Output the (x, y) coordinate of the center of the cell containing the given text.  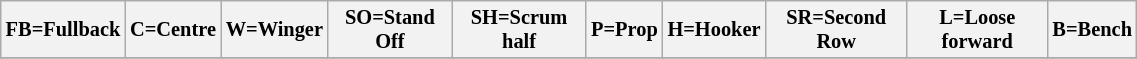
FB=Fullback (63, 29)
W=Winger (274, 29)
B=Bench (1092, 29)
SO=Stand Off (390, 29)
C=Centre (173, 29)
SR=Second Row (836, 29)
H=Hooker (714, 29)
P=Prop (624, 29)
SH=Scrum half (519, 29)
L=Loose forward (977, 29)
